Detect which cell encompasses the target text, then output its [x, y] center coordinate. 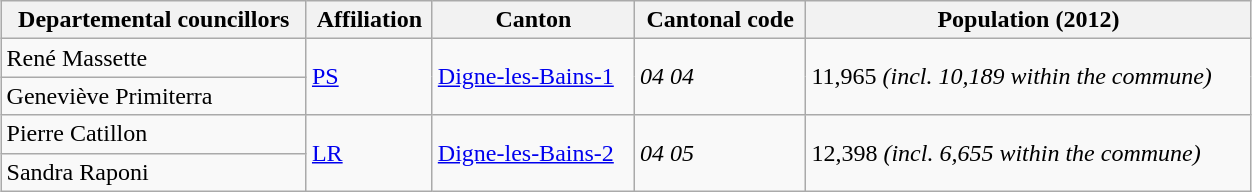
Pierre Catillon [154, 134]
PS [369, 77]
Sandra Raponi [154, 172]
Geneviève Primiterra [154, 96]
11,965 (incl. 10,189 within the commune) [1028, 77]
Canton [533, 20]
Cantonal code [720, 20]
Population (2012) [1028, 20]
Departemental councillors [154, 20]
Digne-les-Bains-2 [533, 153]
Digne-les-Bains-1 [533, 77]
Affiliation [369, 20]
04 04 [720, 77]
04 05 [720, 153]
LR [369, 153]
12,398 (incl. 6,655 within the commune) [1028, 153]
René Massette [154, 58]
